For the text-containing cell, return its midpoint in [X, Y] coordinate format. 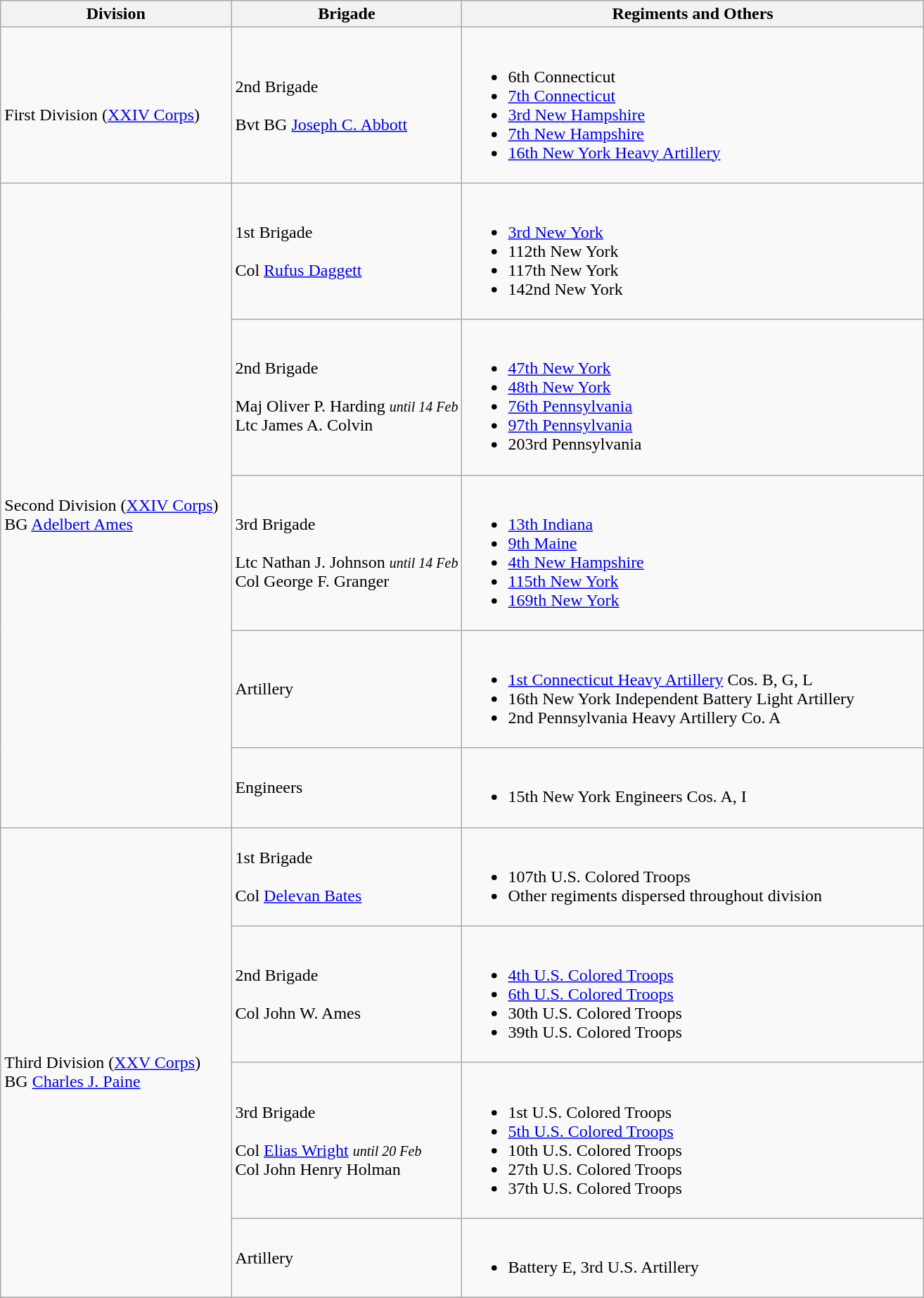
1st U.S. Colored Troops5th U.S. Colored Troops10th U.S. Colored Troops27th U.S. Colored Troops37th U.S. Colored Troops [693, 1140]
3rd New York112th New York117th New York142nd New York [693, 251]
Brigade [347, 14]
4th U.S. Colored Troops6th U.S. Colored Troops30th U.S. Colored Troops39th U.S. Colored Troops [693, 994]
Division [116, 14]
3rd Brigade Col Elias Wright until 20 Feb Col John Henry Holman [347, 1140]
Second Division (XXIV Corps) BG Adelbert Ames [116, 505]
2nd Brigade Maj Oliver P. Harding until 14 Feb Ltc James A. Colvin [347, 397]
47th New York48th New York76th Pennsylvania97th Pennsylvania203rd Pennsylvania [693, 397]
Regiments and Others [693, 14]
Third Division (XXV Corps) BG Charles J. Paine [116, 1062]
Engineers [347, 788]
2nd Brigade Col John W. Ames [347, 994]
1st Brigade Col Delevan Bates [347, 877]
13th Indiana9th Maine4th New Hampshire115th New York169th New York [693, 553]
15th New York Engineers Cos. A, I [693, 788]
First Division (XXIV Corps) [116, 106]
2nd Brigade Bvt BG Joseph C. Abbott [347, 106]
6th Connecticut7th Connecticut3rd New Hampshire7th New Hampshire16th New York Heavy Artillery [693, 106]
1st Brigade Col Rufus Daggett [347, 251]
Battery E, 3rd U.S. Artillery [693, 1258]
1st Connecticut Heavy Artillery Cos. B, G, L16th New York Independent Battery Light Artillery2nd Pennsylvania Heavy Artillery Co. A [693, 689]
3rd Brigade Ltc Nathan J. Johnson until 14 Feb Col George F. Granger [347, 553]
107th U.S. Colored TroopsOther regiments dispersed throughout division [693, 877]
